Identify which cell holds the provided text, then report its [X, Y] central coordinate. 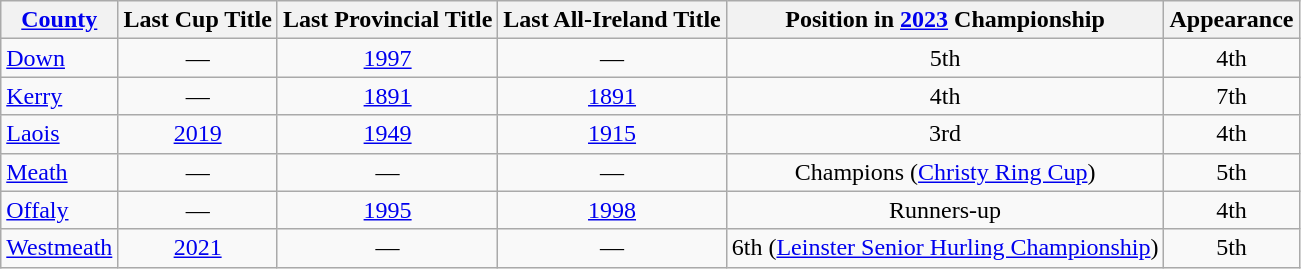
Meath [60, 172]
Runners-up [945, 210]
Champions (Christy Ring Cup) [945, 172]
Laois [60, 134]
1949 [387, 134]
2021 [198, 248]
Last Provincial Title [387, 20]
Last Cup Title [198, 20]
Westmeath [60, 248]
Position in 2023 Championship [945, 20]
1997 [387, 58]
Down [60, 58]
2019 [198, 134]
Last All-Ireland Title [612, 20]
1915 [612, 134]
County [60, 20]
1998 [612, 210]
Offaly [60, 210]
6th (Leinster Senior Hurling Championship) [945, 248]
7th [1232, 96]
1995 [387, 210]
3rd [945, 134]
Appearance [1232, 20]
Kerry [60, 96]
